Extract the (x, y) coordinate from the center of the cell holding the provided text.  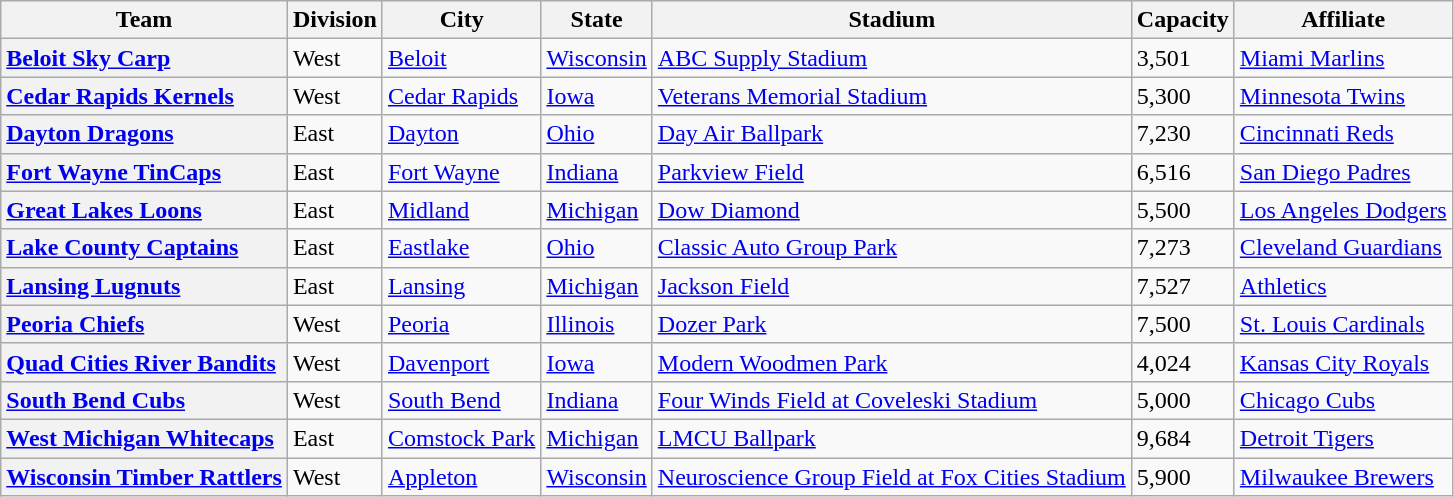
State (596, 20)
Miami Marlins (1343, 58)
Cleveland Guardians (1343, 248)
Dayton Dragons (144, 134)
Capacity (1182, 20)
6,516 (1182, 172)
7,230 (1182, 134)
Dayton (461, 134)
Modern Woodmen Park (892, 362)
Lake County Captains (144, 248)
9,684 (1182, 438)
Beloit Sky Carp (144, 58)
7,527 (1182, 286)
4,024 (1182, 362)
Lansing Lugnuts (144, 286)
Dow Diamond (892, 210)
Parkview Field (892, 172)
Detroit Tigers (1343, 438)
Kansas City Royals (1343, 362)
Athletics (1343, 286)
Fort Wayne (461, 172)
Milwaukee Brewers (1343, 477)
7,500 (1182, 324)
Dozer Park (892, 324)
Fort Wayne TinCaps (144, 172)
St. Louis Cardinals (1343, 324)
Illinois (596, 324)
Chicago Cubs (1343, 400)
Jackson Field (892, 286)
City (461, 20)
Peoria (461, 324)
Minnesota Twins (1343, 96)
Davenport (461, 362)
Great Lakes Loons (144, 210)
San Diego Padres (1343, 172)
Classic Auto Group Park (892, 248)
Stadium (892, 20)
Four Winds Field at Coveleski Stadium (892, 400)
Cedar Rapids Kernels (144, 96)
LMCU Ballpark (892, 438)
West Michigan Whitecaps (144, 438)
5,300 (1182, 96)
ABC Supply Stadium (892, 58)
Appleton (461, 477)
Day Air Ballpark (892, 134)
Team (144, 20)
Los Angeles Dodgers (1343, 210)
South Bend Cubs (144, 400)
Cedar Rapids (461, 96)
South Bend (461, 400)
5,000 (1182, 400)
Neuroscience Group Field at Fox Cities Stadium (892, 477)
Peoria Chiefs (144, 324)
Comstock Park (461, 438)
5,500 (1182, 210)
Lansing (461, 286)
Midland (461, 210)
Affiliate (1343, 20)
Cincinnati Reds (1343, 134)
3,501 (1182, 58)
Quad Cities River Bandits (144, 362)
5,900 (1182, 477)
Veterans Memorial Stadium (892, 96)
Beloit (461, 58)
Division (334, 20)
Wisconsin Timber Rattlers (144, 477)
Eastlake (461, 248)
7,273 (1182, 248)
